Output the [x, y] coordinate of the center of the cell containing the given text.  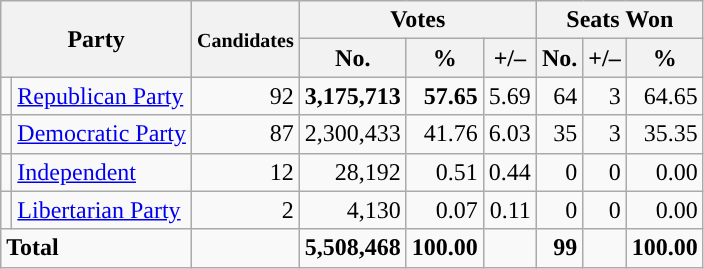
0.07 [444, 210]
Democratic Party [102, 134]
35.35 [664, 134]
87 [245, 134]
28,192 [352, 172]
Independent [102, 172]
4,130 [352, 210]
5,508,468 [352, 248]
2,300,433 [352, 134]
Total [96, 248]
12 [245, 172]
Republican Party [102, 96]
3,175,713 [352, 96]
Candidates [245, 39]
35 [559, 134]
Party [96, 39]
99 [559, 248]
64 [559, 96]
Seats Won [620, 20]
92 [245, 96]
5.69 [510, 96]
Votes [418, 20]
0.11 [510, 210]
41.76 [444, 134]
Libertarian Party [102, 210]
6.03 [510, 134]
0.51 [444, 172]
0.44 [510, 172]
2 [245, 210]
57.65 [444, 96]
64.65 [664, 96]
